Determine the (X, Y) coordinate at the center of the cell enclosing the given text.  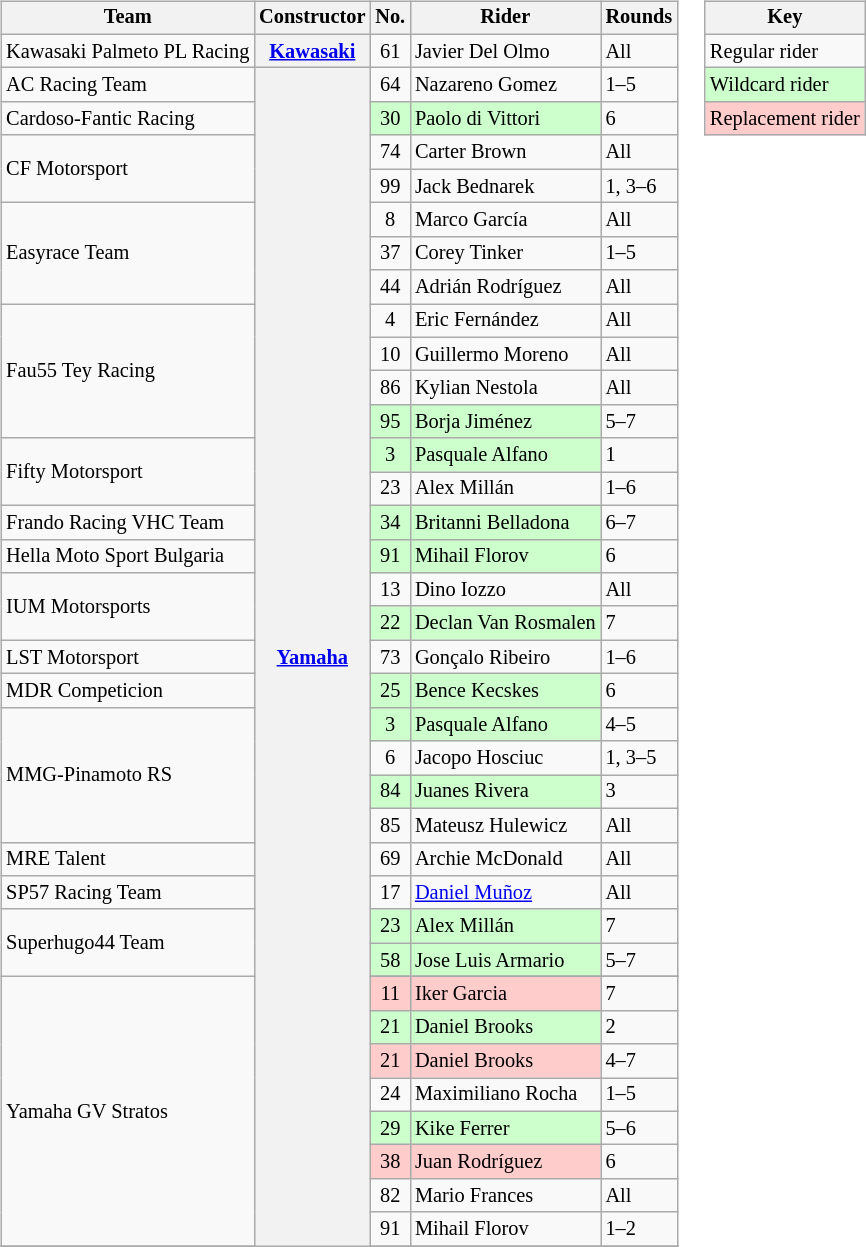
4 (390, 321)
MRE Talent (128, 859)
Daniel Muñoz (505, 893)
29 (390, 1128)
MDR Competicion (128, 691)
Rider (505, 18)
Kylian Nestola (505, 388)
82 (390, 1196)
37 (390, 253)
Adrián Rodríguez (505, 287)
No. (390, 18)
6–7 (640, 522)
Yamaha GV Stratos (128, 1112)
Replacement rider (785, 119)
Superhugo44 Team (128, 942)
13 (390, 590)
1, 3–5 (640, 758)
Declan Van Rosmalen (505, 623)
Archie McDonald (505, 859)
61 (390, 51)
2 (640, 1027)
74 (390, 152)
58 (390, 960)
95 (390, 422)
Frando Racing VHC Team (128, 522)
84 (390, 792)
Javier Del Olmo (505, 51)
Hella Moto Sport Bulgaria (128, 556)
Fifty Motorsport (128, 472)
Juan Rodríguez (505, 1162)
Corey Tinker (505, 253)
Jose Luis Armario (505, 960)
Jacopo Hosciuc (505, 758)
11 (390, 994)
Dino Iozzo (505, 590)
44 (390, 287)
24 (390, 1095)
17 (390, 893)
99 (390, 186)
Jack Bednarek (505, 186)
IUM Motorsports (128, 606)
Wildcard rider (785, 85)
Guillermo Moreno (505, 354)
30 (390, 119)
Mateusz Hulewicz (505, 825)
Nazareno Gomez (505, 85)
Yamaha (312, 657)
4–5 (640, 724)
Bence Kecskes (505, 691)
Britanni Belladona (505, 522)
CF Motorsport (128, 168)
Key (785, 18)
Paolo di Vittori (505, 119)
Cardoso-Fantic Racing (128, 119)
Gonçalo Ribeiro (505, 657)
73 (390, 657)
Eric Fernández (505, 321)
25 (390, 691)
1–2 (640, 1229)
Juanes Rivera (505, 792)
Kike Ferrer (505, 1128)
SP57 Racing Team (128, 893)
4–7 (640, 1061)
22 (390, 623)
Fau55 Tey Racing (128, 372)
64 (390, 85)
Marco García (505, 220)
34 (390, 522)
85 (390, 825)
86 (390, 388)
MMG-Pinamoto RS (128, 774)
Carter Brown (505, 152)
Iker Garcia (505, 994)
10 (390, 354)
Maximiliano Rocha (505, 1095)
Kawasaki (312, 51)
38 (390, 1162)
Regular rider (785, 51)
Rounds (640, 18)
Borja Jiménez (505, 422)
8 (390, 220)
Kawasaki Palmeto PL Racing (128, 51)
AC Racing Team (128, 85)
Mario Frances (505, 1196)
Constructor (312, 18)
LST Motorsport (128, 657)
Team (128, 18)
5–6 (640, 1128)
69 (390, 859)
1, 3–6 (640, 186)
1 (640, 455)
Easyrace Team (128, 254)
